Determine the [x, y] coordinate at the center of the cell enclosing the given text.  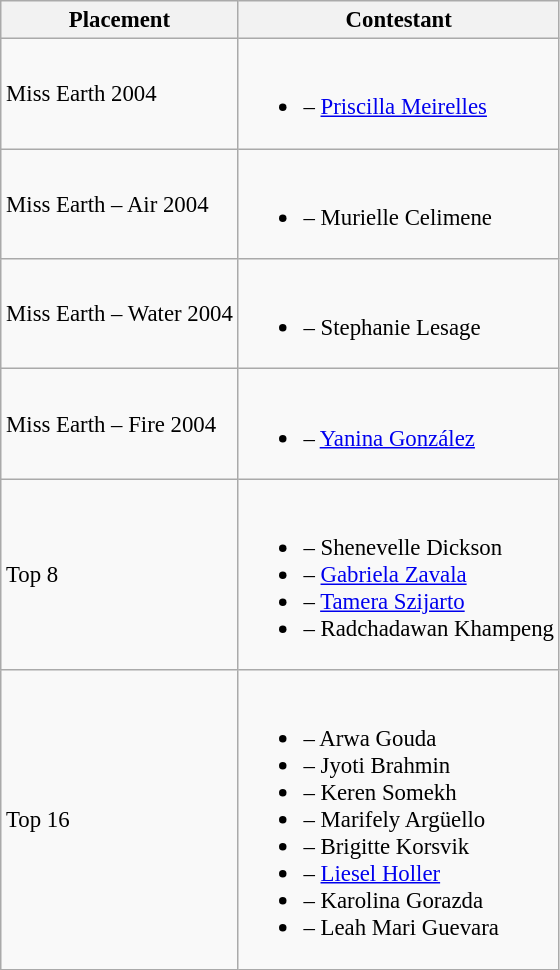
– Murielle Celimene [398, 204]
Top 8 [120, 574]
Contestant [398, 20]
– Stephanie Lesage [398, 314]
Miss Earth – Fire 2004 [120, 424]
– Yanina González [398, 424]
– Shenevelle Dickson – Gabriela Zavala – Tamera Szijarto – Radchadawan Khampeng [398, 574]
– Arwa Gouda – Jyoti Brahmin – Keren Somekh – Marifely Argüello – Brigitte Korsvik – Liesel Holler – Karolina Gorazda – Leah Mari Guevara [398, 820]
Placement [120, 20]
– Priscilla Meirelles [398, 94]
Miss Earth – Water 2004 [120, 314]
Miss Earth – Air 2004 [120, 204]
Top 16 [120, 820]
Miss Earth 2004 [120, 94]
